Locate the cell with the specified text and output its [x, y] center coordinate. 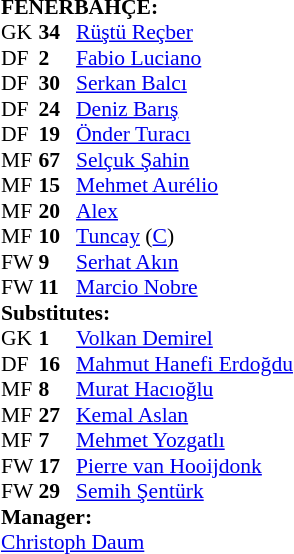
Selçuk Şahin [184, 160]
Alex [184, 211]
Manager: [147, 517]
Tuncay (C) [184, 237]
Önder Turacı [184, 135]
Mehmet Yozgatlı [184, 441]
Volkan Demirel [184, 339]
20 [57, 211]
2 [57, 58]
Pierre van Hooijdonk [184, 466]
Mahmut Hanefi Erdoğdu [184, 364]
Fabio Luciano [184, 58]
Kemal Aslan [184, 415]
Serkan Balcı [184, 83]
34 [57, 33]
27 [57, 415]
30 [57, 83]
Rüştü Reçber [184, 33]
8 [57, 389]
Deniz Barış [184, 109]
7 [57, 441]
19 [57, 135]
Substitutes: [147, 313]
15 [57, 185]
1 [57, 339]
24 [57, 109]
17 [57, 466]
29 [57, 491]
Serhat Akın [184, 262]
11 [57, 287]
16 [57, 364]
Semih Şentürk [184, 491]
67 [57, 160]
9 [57, 262]
10 [57, 237]
Murat Hacıoğlu [184, 389]
Mehmet Aurélio [184, 185]
Marcio Nobre [184, 287]
